Search for the cell housing the specified text and yield its [X, Y] center coordinate. 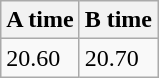
20.70 [118, 58]
20.60 [40, 58]
B time [118, 20]
A time [40, 20]
